Return (x, y) of the center of cell containing provided text 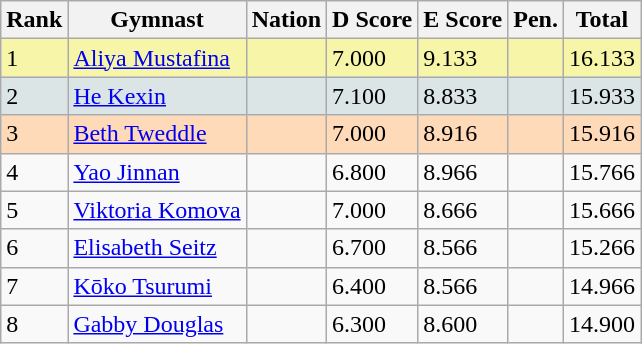
6.300 (372, 324)
8.916 (463, 134)
15.266 (602, 248)
9.133 (463, 58)
5 (34, 210)
Nation (286, 20)
Beth Tweddle (157, 134)
15.933 (602, 96)
6 (34, 248)
2 (34, 96)
14.900 (602, 324)
8 (34, 324)
Total (602, 20)
Rank (34, 20)
1 (34, 58)
Aliya Mustafina (157, 58)
7.100 (372, 96)
14.966 (602, 286)
Elisabeth Seitz (157, 248)
6.800 (372, 172)
15.666 (602, 210)
Viktoria Komova (157, 210)
8.966 (463, 172)
He Kexin (157, 96)
D Score (372, 20)
15.766 (602, 172)
E Score (463, 20)
6.400 (372, 286)
3 (34, 134)
Pen. (536, 20)
4 (34, 172)
6.700 (372, 248)
8.600 (463, 324)
Gabby Douglas (157, 324)
Yao Jinnan (157, 172)
16.133 (602, 58)
8.666 (463, 210)
Gymnast (157, 20)
8.833 (463, 96)
Kōko Tsurumi (157, 286)
7 (34, 286)
15.916 (602, 134)
